Return the (X, Y) coordinate for the center point of the cell that contains the specified text.  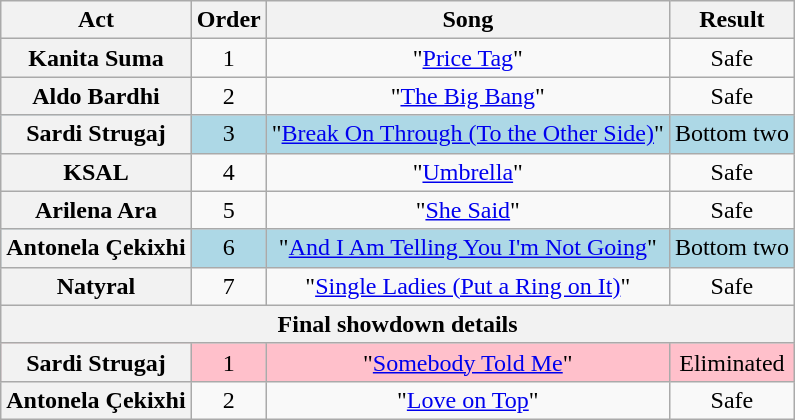
"Single Ladies (Put a Ring on It)" (468, 286)
3 (228, 134)
"Love on Top" (468, 400)
Song (468, 20)
"And I Am Telling You I'm Not Going" (468, 248)
Order (228, 20)
"Break On Through (To the Other Side)" (468, 134)
Natyral (96, 286)
Kanita Suma (96, 58)
Act (96, 20)
Eliminated (732, 362)
7 (228, 286)
"Somebody Told Me" (468, 362)
Result (732, 20)
4 (228, 172)
"She Said" (468, 210)
Aldo Bardhi (96, 96)
Final showdown details (398, 324)
Arilena Ara (96, 210)
"Price Tag" (468, 58)
6 (228, 248)
KSAL (96, 172)
5 (228, 210)
"The Big Bang" (468, 96)
"Umbrella" (468, 172)
